Capture the cell that displays the provided text and extract its [X, Y] central coordinate. 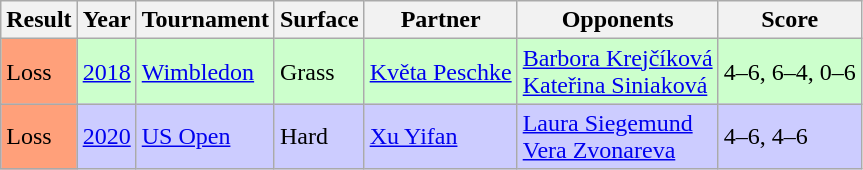
US Open [205, 136]
4–6, 4–6 [790, 136]
Xu Yifan [440, 136]
Result [39, 20]
2018 [106, 72]
2020 [106, 136]
Tournament [205, 20]
Partner [440, 20]
Barbora Krejčíková Kateřina Siniaková [618, 72]
Surface [319, 20]
Hard [319, 136]
Opponents [618, 20]
Score [790, 20]
Grass [319, 72]
4–6, 6–4, 0–6 [790, 72]
Laura Siegemund Vera Zvonareva [618, 136]
Květa Peschke [440, 72]
Wimbledon [205, 72]
Year [106, 20]
